Pinpoint the cell where the given text exists, returning its [X, Y] midpoint coordinate. 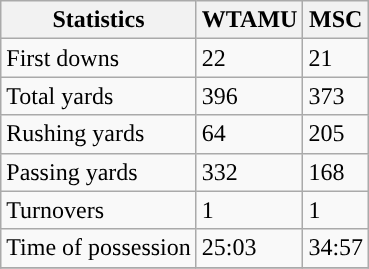
Turnovers [99, 210]
Passing yards [99, 172]
64 [250, 134]
Rushing yards [99, 134]
Total yards [99, 96]
25:03 [250, 248]
21 [336, 58]
Statistics [99, 20]
34:57 [336, 248]
WTAMU [250, 20]
205 [336, 134]
22 [250, 58]
Time of possession [99, 248]
MSC [336, 20]
168 [336, 172]
First downs [99, 58]
396 [250, 96]
332 [250, 172]
373 [336, 96]
